Search for the cell housing the specified text and yield its (x, y) center coordinate. 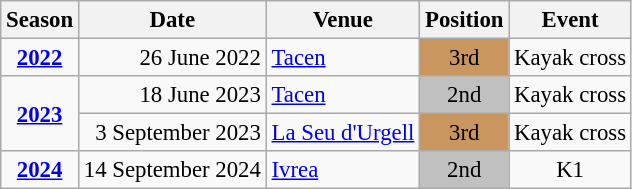
2023 (40, 114)
3 September 2023 (172, 133)
2022 (40, 58)
Date (172, 20)
14 September 2024 (172, 170)
26 June 2022 (172, 58)
K1 (570, 170)
18 June 2023 (172, 95)
Ivrea (342, 170)
Venue (342, 20)
Season (40, 20)
Position (464, 20)
Event (570, 20)
2024 (40, 170)
La Seu d'Urgell (342, 133)
